Pinpoint the cell where the given text exists, returning its (x, y) midpoint coordinate. 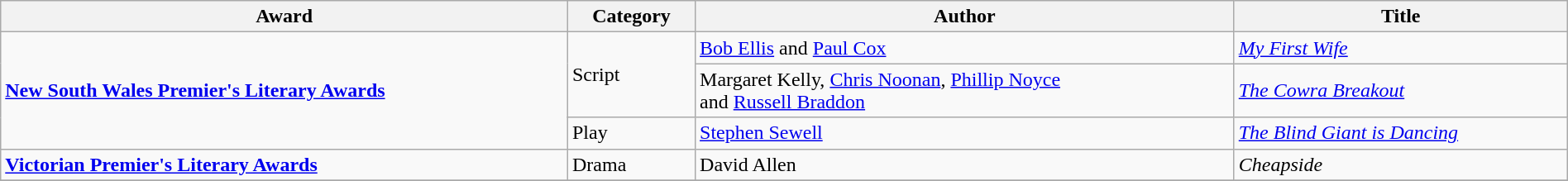
Category (631, 17)
Victorian Premier's Literary Awards (284, 164)
The Blind Giant is Dancing (1401, 133)
Margaret Kelly, Chris Noonan, Phillip Noyceand Russell Braddon (965, 91)
Script (631, 74)
Title (1401, 17)
Cheapside (1401, 164)
Bob Ellis and Paul Cox (965, 48)
Stephen Sewell (965, 133)
Play (631, 133)
My First Wife (1401, 48)
New South Wales Premier's Literary Awards (284, 91)
Author (965, 17)
The Cowra Breakout (1401, 91)
David Allen (965, 164)
Drama (631, 164)
Award (284, 17)
